For the text-containing cell, return its midpoint in (x, y) coordinate format. 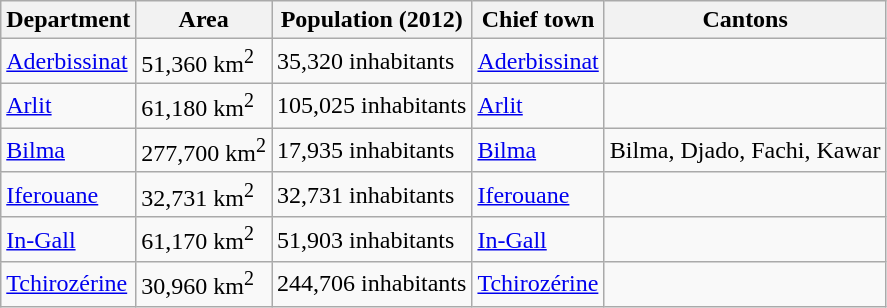
277,700 km2 (204, 150)
35,320 inhabitants (372, 62)
17,935 inhabitants (372, 150)
Bilma, Djado, Fachi, Kawar (745, 150)
Population (2012) (372, 20)
51,360 km2 (204, 62)
51,903 inhabitants (372, 240)
Cantons (745, 20)
Area (204, 20)
61,180 km2 (204, 106)
105,025 inhabitants (372, 106)
Department (68, 20)
Chief town (538, 20)
30,960 km2 (204, 284)
32,731 inhabitants (372, 194)
244,706 inhabitants (372, 284)
61,170 km2 (204, 240)
32,731 km2 (204, 194)
